Detect which cell encompasses the target text, then output its [X, Y] center coordinate. 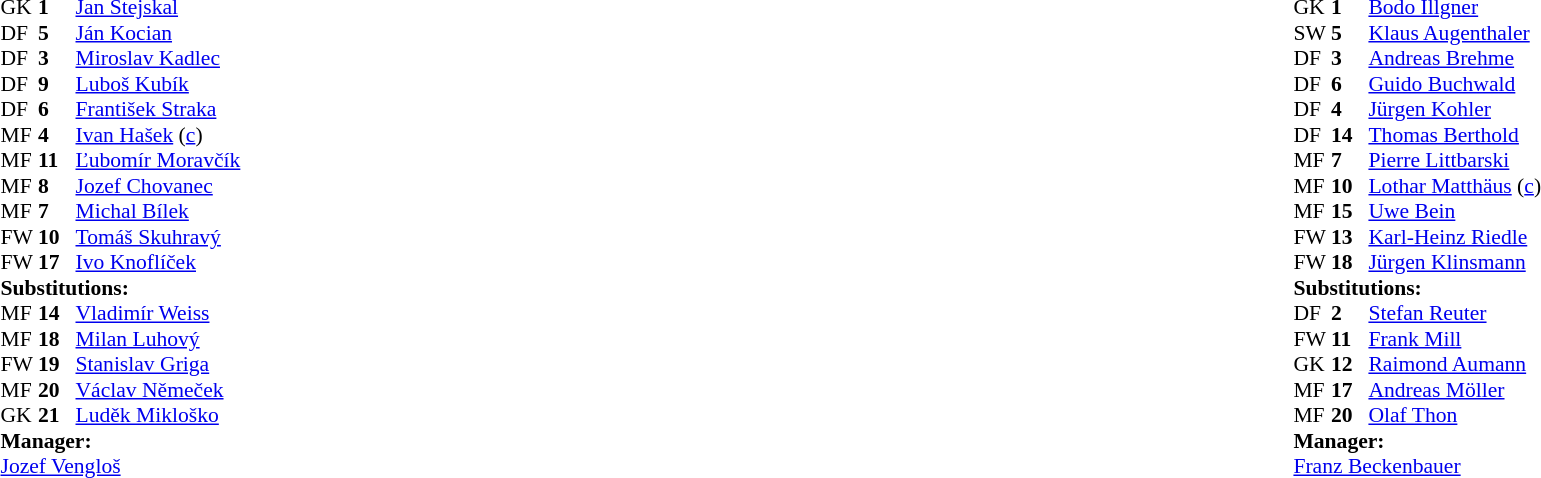
Michal Bílek [158, 211]
13 [1350, 237]
Jozef Chovanec [158, 186]
Andreas Möller [1454, 390]
8 [57, 186]
Ľubomír Moravčík [158, 161]
Luboš Kubík [158, 84]
Václav Němeček [158, 390]
Frank Mill [1454, 339]
Vladimír Weiss [158, 313]
Ivo Knoflíček [158, 263]
Guido Buchwald [1454, 84]
19 [57, 365]
SW [1312, 33]
Milan Luhový [158, 339]
Pierre Littbarski [1454, 161]
9 [57, 84]
Stefan Reuter [1454, 313]
Tomáš Skuhravý [158, 237]
Klaus Augenthaler [1454, 33]
15 [1350, 211]
Jürgen Kohler [1454, 109]
Uwe Bein [1454, 211]
Olaf Thon [1454, 415]
Ivan Hašek (c) [158, 135]
Stanislav Griga [158, 365]
Andreas Brehme [1454, 59]
Thomas Berthold [1454, 135]
Jürgen Klinsmann [1454, 263]
Ján Kocian [158, 33]
Raimond Aumann [1454, 365]
Miroslav Kadlec [158, 59]
Luděk Mikloško [158, 415]
František Straka [158, 109]
Lothar Matthäus (c) [1454, 186]
21 [57, 415]
2 [1350, 313]
Karl-Heinz Riedle [1454, 237]
12 [1350, 365]
